Find where the given text appears and provide that cell's center as [X, Y] coordinate. 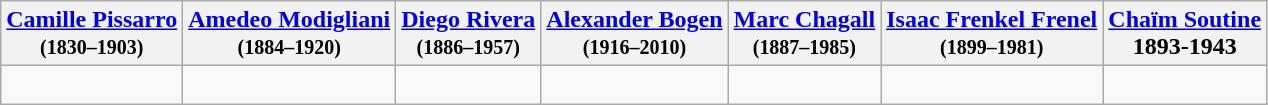
Alexander Bogen(1916–2010) [634, 34]
Camille Pissarro(1830–1903) [92, 34]
Diego Rivera(1886–1957) [468, 34]
Marc Chagall(1887–1985) [804, 34]
Isaac Frenkel Frenel(1899–1981) [992, 34]
Amedeo Modigliani(1884–1920) [290, 34]
Chaïm Soutine1893-1943 [1185, 34]
